Capture the cell that displays the provided text and extract its (X, Y) central coordinate. 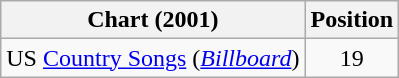
Position (352, 20)
Chart (2001) (153, 20)
US Country Songs (Billboard) (153, 58)
19 (352, 58)
